Scan for the cell matching the given text and deliver its (X, Y) coordinate at center. 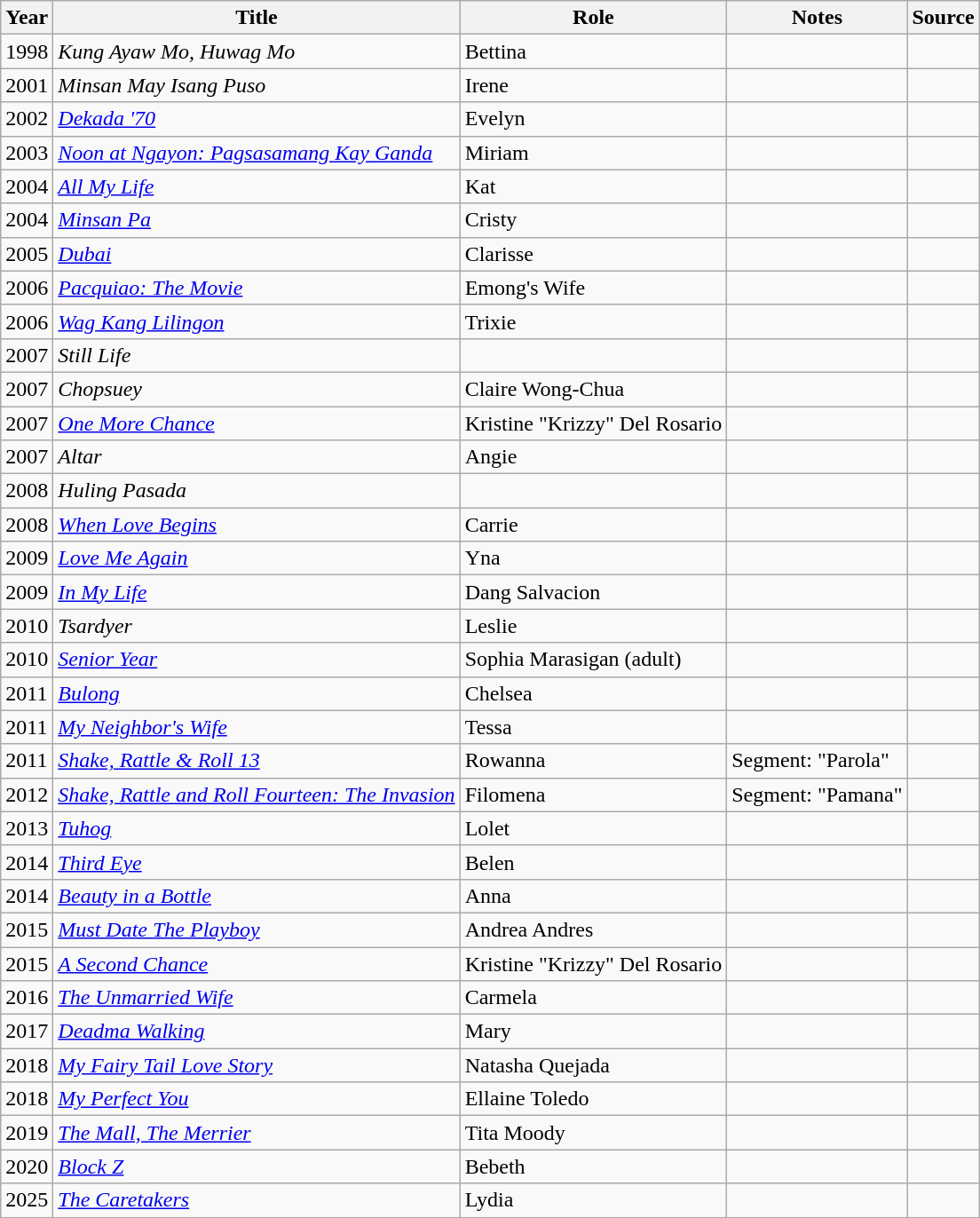
Senior Year (257, 660)
My Perfect You (257, 1099)
Role (593, 18)
The Caretakers (257, 1200)
2020 (27, 1167)
2013 (27, 828)
Emong's Wife (593, 288)
Mary (593, 1032)
Altar (257, 457)
Dang Salvacion (593, 592)
Title (257, 18)
Minsan Pa (257, 220)
Still Life (257, 355)
Notes (817, 18)
Bulong (257, 693)
Deadma Walking (257, 1032)
Shake, Rattle & Roll 13 (257, 761)
Segment: "Parola" (817, 761)
Chopsuey (257, 389)
Trixie (593, 321)
When Love Begins (257, 525)
In My Life (257, 592)
Third Eye (257, 862)
Claire Wong-Chua (593, 389)
Bettina (593, 51)
Ellaine Toledo (593, 1099)
Tsardyer (257, 626)
Belen (593, 862)
Dekada '70 (257, 119)
My Fairy Tail Love Story (257, 1065)
Huling Pasada (257, 491)
Must Date The Playboy (257, 929)
2012 (27, 795)
The Mall, The Merrier (257, 1133)
Year (27, 18)
Dubai (257, 254)
Bebeth (593, 1167)
2025 (27, 1200)
Pacquiao: The Movie (257, 288)
2003 (27, 153)
Tita Moody (593, 1133)
Tuhog (257, 828)
Beauty in a Bottle (257, 896)
Block Z (257, 1167)
2016 (27, 998)
A Second Chance (257, 963)
One More Chance (257, 423)
1998 (27, 51)
2017 (27, 1032)
2002 (27, 119)
2005 (27, 254)
2019 (27, 1133)
All My Life (257, 186)
Natasha Quejada (593, 1065)
Noon at Ngayon: Pagsasamang Kay Ganda (257, 153)
Yna (593, 558)
Irene (593, 85)
Carrie (593, 525)
Love Me Again (257, 558)
Kung Ayaw Mo, Huwag Mo (257, 51)
Evelyn (593, 119)
The Unmarried Wife (257, 998)
Cristy (593, 220)
Leslie (593, 626)
Miriam (593, 153)
Sophia Marasigan (adult) (593, 660)
Wag Kang Lilingon (257, 321)
Minsan May Isang Puso (257, 85)
Andrea Andres (593, 929)
Chelsea (593, 693)
Segment: "Pamana" (817, 795)
Source (943, 18)
Clarisse (593, 254)
Kat (593, 186)
Filomena (593, 795)
2001 (27, 85)
Angie (593, 457)
Carmela (593, 998)
Lolet (593, 828)
Tessa (593, 727)
Rowanna (593, 761)
Lydia (593, 1200)
My Neighbor's Wife (257, 727)
Anna (593, 896)
Shake, Rattle and Roll Fourteen: The Invasion (257, 795)
